Return the [x, y] coordinate for the center point of the cell that contains the specified text.  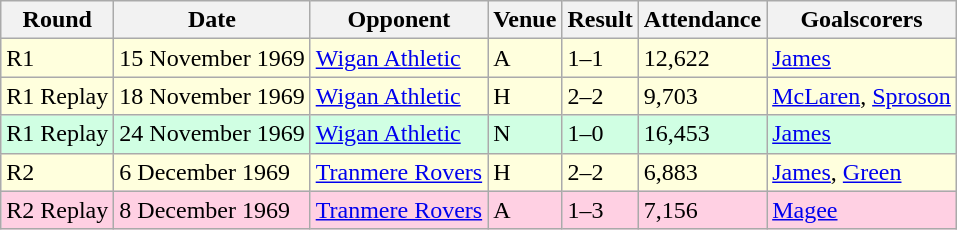
Opponent [398, 20]
R2 Replay [58, 210]
Attendance [702, 20]
N [525, 134]
15 November 1969 [212, 58]
16,453 [702, 134]
24 November 1969 [212, 134]
1–1 [600, 58]
6 December 1969 [212, 172]
Round [58, 20]
1–0 [600, 134]
Result [600, 20]
1–3 [600, 210]
9,703 [702, 96]
8 December 1969 [212, 210]
Goalscorers [862, 20]
Date [212, 20]
James, Green [862, 172]
12,622 [702, 58]
R2 [58, 172]
Magee [862, 210]
McLaren, Sproson [862, 96]
18 November 1969 [212, 96]
Venue [525, 20]
R1 [58, 58]
6,883 [702, 172]
7,156 [702, 210]
